Search for the cell housing the specified text and yield its [x, y] center coordinate. 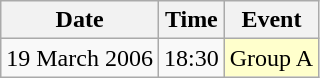
Date [80, 20]
Event [271, 20]
Group A [271, 58]
18:30 [191, 58]
Time [191, 20]
19 March 2006 [80, 58]
